Capture the cell that displays the provided text and extract its [X, Y] central coordinate. 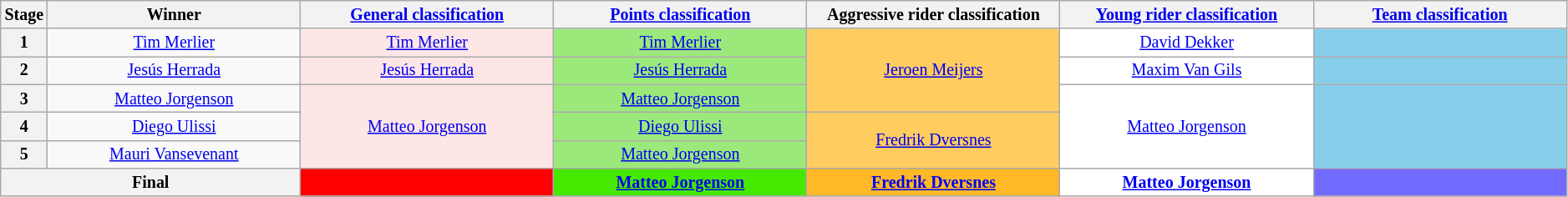
Points classification [680, 15]
David Dekker [1186, 43]
Winner [174, 15]
4 [24, 127]
Jeroen Meijers [934, 71]
Team classification [1440, 15]
3 [24, 98]
Aggressive rider classification [934, 15]
Young rider classification [1186, 15]
Maxim Van Gils [1186, 70]
2 [24, 70]
Mauri Vansevenant [174, 154]
5 [24, 154]
1 [24, 43]
Stage [24, 15]
Final [150, 182]
General classification [428, 15]
